Identify which cell holds the provided text, then report its [x, y] central coordinate. 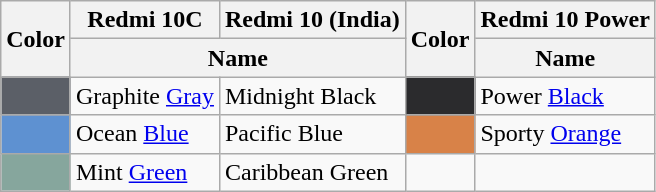
Sporty Orange [565, 134]
Graphite Gray [144, 96]
Ocean Blue [144, 134]
Redmi 10 (India) [312, 20]
Redmi 10C [144, 20]
Caribbean Green [312, 172]
Redmi 10 Power [565, 20]
Pacific Blue [312, 134]
Power Black [565, 96]
Midnight Black [312, 96]
Mint Green [144, 172]
